Return the [X, Y] coordinate for the center point of the cell that contains the specified text.  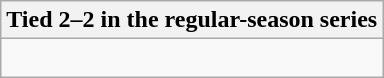
Tied 2–2 in the regular-season series [192, 20]
